Scan for the cell matching the given text and deliver its (x, y) coordinate at center. 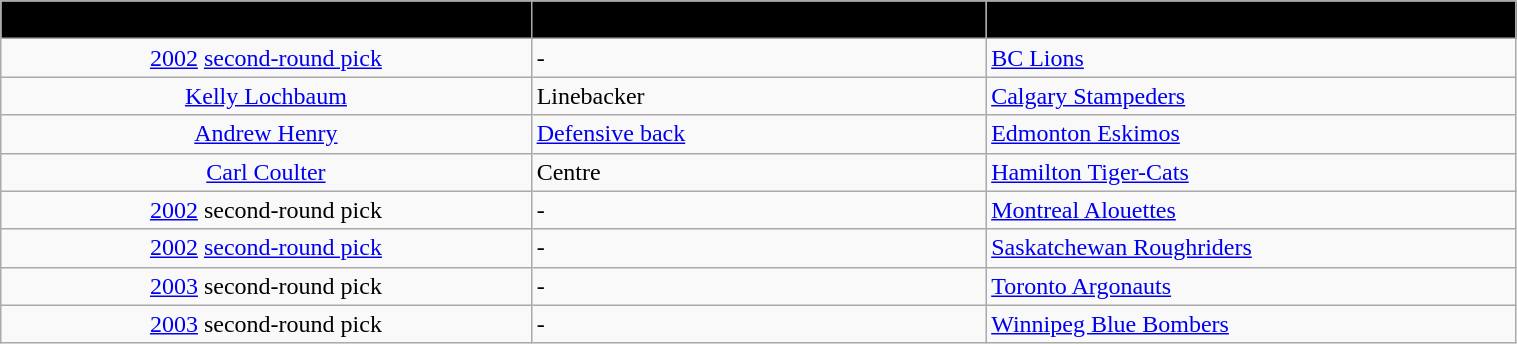
Calgary Stampeders (1251, 96)
Defensive back (758, 134)
Player/Pick (266, 20)
Winnipeg Blue Bombers (1251, 324)
Toronto Argonauts (1251, 286)
Carl Coulter (266, 172)
Edmonton Eskimos (1251, 134)
Saskatchewan Roughriders (1251, 248)
BC Lions (1251, 58)
Montreal Alouettes (1251, 210)
Andrew Henry (266, 134)
Original CFL Team (1251, 20)
Centre (758, 172)
Kelly Lochbaum (266, 96)
Hamilton Tiger-Cats (1251, 172)
Linebacker (758, 96)
Position (758, 20)
